Pinpoint the cell where the given text exists, returning its (X, Y) midpoint coordinate. 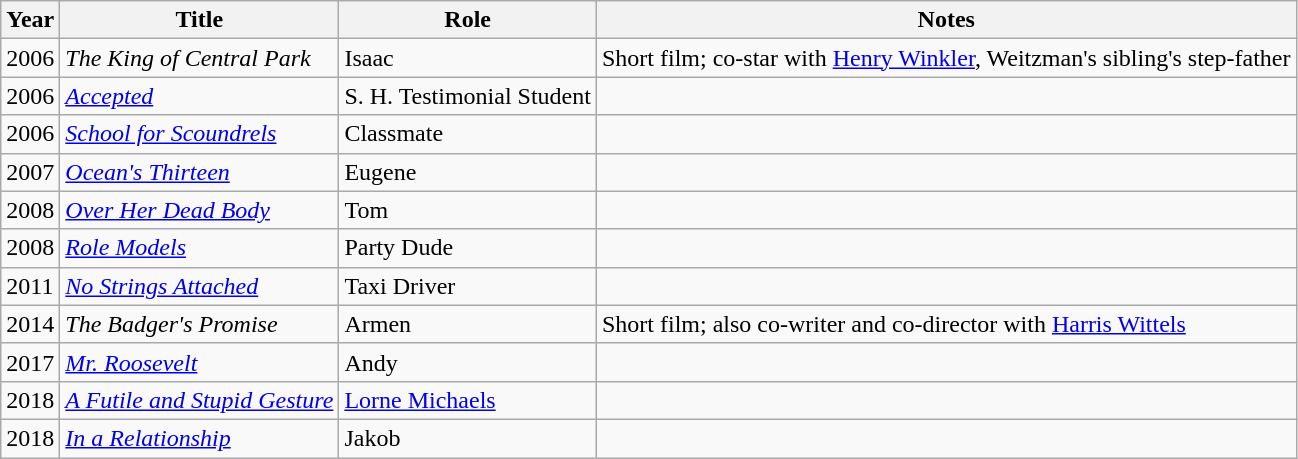
Jakob (468, 438)
A Futile and Stupid Gesture (200, 400)
Role (468, 20)
Over Her Dead Body (200, 210)
Short film; co-star with Henry Winkler, Weitzman's sibling's step-father (946, 58)
Lorne Michaels (468, 400)
Accepted (200, 96)
Title (200, 20)
In a Relationship (200, 438)
Year (30, 20)
Party Dude (468, 248)
Short film; also co-writer and co-director with Harris Wittels (946, 324)
2007 (30, 172)
Classmate (468, 134)
S. H. Testimonial Student (468, 96)
The King of Central Park (200, 58)
Role Models (200, 248)
Armen (468, 324)
2014 (30, 324)
No Strings Attached (200, 286)
Isaac (468, 58)
2017 (30, 362)
Notes (946, 20)
Andy (468, 362)
Tom (468, 210)
Taxi Driver (468, 286)
Ocean's Thirteen (200, 172)
Eugene (468, 172)
School for Scoundrels (200, 134)
2011 (30, 286)
Mr. Roosevelt (200, 362)
The Badger's Promise (200, 324)
